Scan for the cell matching the given text and deliver its (x, y) coordinate at center. 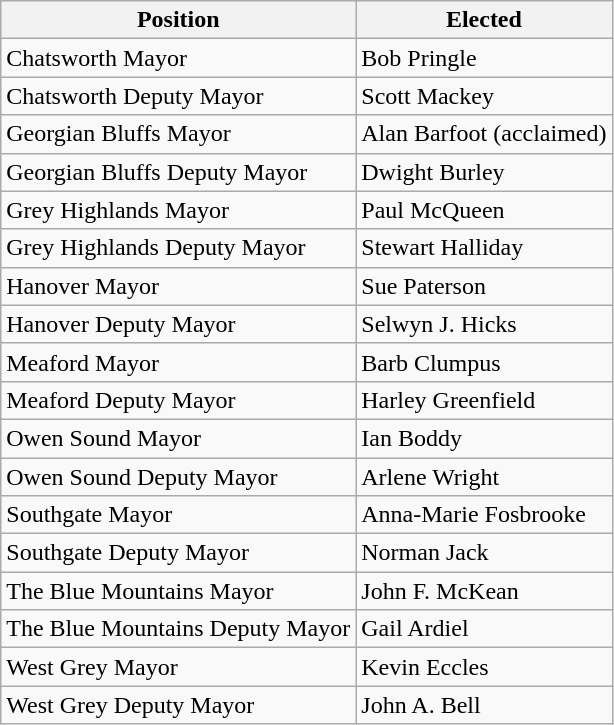
John A. Bell (484, 705)
Anna-Marie Fosbrooke (484, 515)
Hanover Mayor (178, 286)
Kevin Eccles (484, 667)
Grey Highlands Mayor (178, 210)
Owen Sound Deputy Mayor (178, 477)
Elected (484, 20)
Gail Ardiel (484, 629)
Harley Greenfield (484, 400)
Scott Mackey (484, 96)
Meaford Mayor (178, 362)
Chatsworth Mayor (178, 58)
Owen Sound Mayor (178, 438)
Norman Jack (484, 553)
Dwight Burley (484, 172)
Alan Barfoot (acclaimed) (484, 134)
Barb Clumpus (484, 362)
West Grey Deputy Mayor (178, 705)
Grey Highlands Deputy Mayor (178, 248)
Paul McQueen (484, 210)
Southgate Deputy Mayor (178, 553)
The Blue Mountains Deputy Mayor (178, 629)
Georgian Bluffs Mayor (178, 134)
John F. McKean (484, 591)
West Grey Mayor (178, 667)
Bob Pringle (484, 58)
Arlene Wright (484, 477)
Sue Paterson (484, 286)
Chatsworth Deputy Mayor (178, 96)
Ian Boddy (484, 438)
Hanover Deputy Mayor (178, 324)
Georgian Bluffs Deputy Mayor (178, 172)
The Blue Mountains Mayor (178, 591)
Selwyn J. Hicks (484, 324)
Stewart Halliday (484, 248)
Meaford Deputy Mayor (178, 400)
Southgate Mayor (178, 515)
Position (178, 20)
